Determine the [X, Y] coordinate at the center of the cell enclosing the given text.  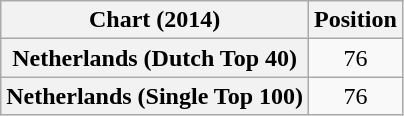
Netherlands (Single Top 100) [155, 96]
Netherlands (Dutch Top 40) [155, 58]
Chart (2014) [155, 20]
Position [356, 20]
